Determine the [X, Y] coordinate at the center of the cell enclosing the given text.  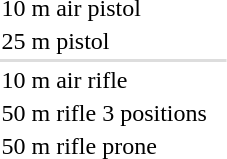
50 m rifle 3 positions [104, 113]
10 m air rifle [104, 80]
25 m pistol [104, 41]
